Locate the cell with the specified text and output its (X, Y) center coordinate. 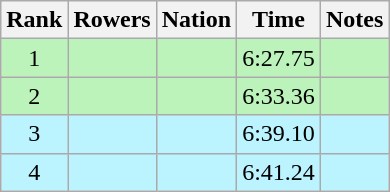
Notes (354, 20)
6:27.75 (279, 58)
6:41.24 (279, 172)
6:33.36 (279, 96)
3 (34, 134)
2 (34, 96)
Time (279, 20)
4 (34, 172)
1 (34, 58)
6:39.10 (279, 134)
Nation (196, 20)
Rowers (112, 20)
Rank (34, 20)
